Identify which cell holds the provided text, then report its (x, y) central coordinate. 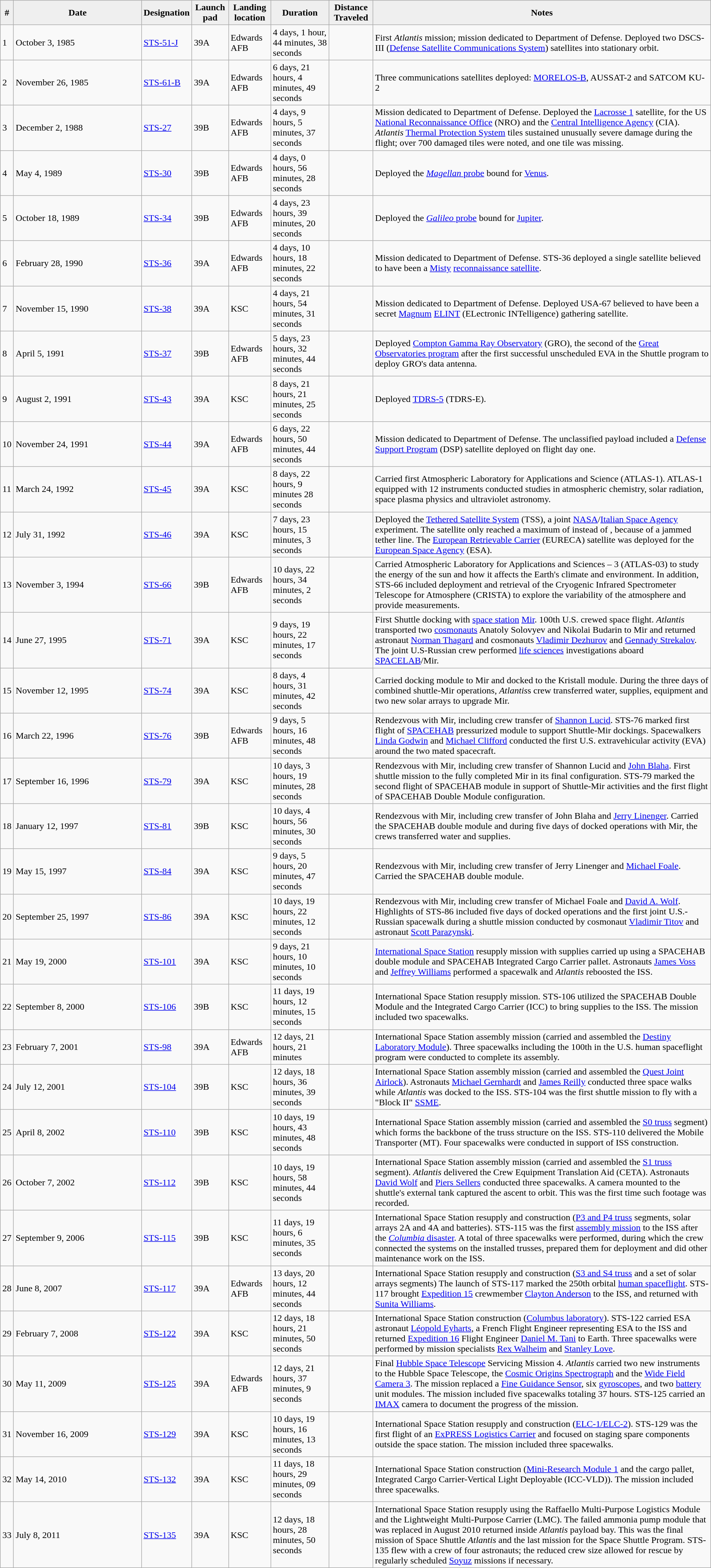
STS-44 (166, 444)
STS-84 (166, 871)
STS-61-B (166, 83)
6 (7, 263)
9 days, 5 hours, 16 minutes, 48 seconds (300, 736)
March 24, 1992 (77, 489)
10 days, 19 hours, 16 minutes, 13 seconds (300, 1434)
July 12, 2001 (77, 1087)
STS-110 (166, 1132)
12 days, 18 hours, 36 minutes, 39 seconds (300, 1087)
September 16, 1996 (77, 781)
STS-46 (166, 534)
5 (7, 218)
STS-34 (166, 218)
STS-51-J (166, 43)
31 (7, 1434)
8 (7, 354)
Deployed TDRS-5 (TDRS-E). (542, 399)
September 9, 2006 (77, 1238)
November 12, 1995 (77, 691)
24 (7, 1087)
18 (7, 826)
12 days, 21 hours, 21 minutes (300, 1047)
15 (7, 691)
10 days, 19 hours, 58 minutes, 44 seconds (300, 1182)
30 (7, 1384)
26 (7, 1182)
12 days, 21 hours, 37 minutes, 9 seconds (300, 1384)
10 days, 4 hours, 56 minutes, 30 seconds (300, 826)
7 days, 23 hours, 15 minutes, 3 seconds (300, 534)
10 days, 19 hours, 43 minutes, 48 seconds (300, 1132)
Deployed the Magellan probe bound for Venus. (542, 173)
11 days, 19 hours, 6 minutes, 35 seconds (300, 1238)
14 (7, 640)
8 days, 4 hours, 31 minutes, 42 seconds (300, 691)
13 (7, 585)
9 days, 5 hours, 20 minutes, 47 seconds (300, 871)
# (7, 13)
Mission dedicated to Department of Defense. STS-36 deployed a single satellite believed to have been a Misty reconnaissance satellite. (542, 263)
STS-30 (166, 173)
1 (7, 43)
STS-27 (166, 128)
Duration (300, 13)
27 (7, 1238)
10 days, 3 hours, 19 minutes, 28 seconds (300, 781)
April 5, 1991 (77, 354)
June 8, 2007 (77, 1288)
September 25, 1997 (77, 916)
STS-86 (166, 916)
November 15, 1990 (77, 308)
STS-112 (166, 1182)
11 days, 19 hours, 12 minutes, 15 seconds (300, 1007)
Launch pad (210, 13)
16 (7, 736)
5 days, 23 hours, 32 minutes, 44 seconds (300, 354)
January 12, 1997 (77, 826)
June 27, 1995 (77, 640)
33 (7, 1535)
STS-43 (166, 399)
STS-74 (166, 691)
August 2, 1991 (77, 399)
STS-45 (166, 489)
19 (7, 871)
9 days, 19 hours, 22 minutes, 17 seconds (300, 640)
March 22, 1996 (77, 736)
February 7, 2001 (77, 1047)
July 31, 1992 (77, 534)
4 days, 0 hours, 56 minutes, 28 seconds (300, 173)
November 3, 1994 (77, 585)
6 days, 21 hours, 4 minutes, 49 seconds (300, 83)
STS-71 (166, 640)
STS-81 (166, 826)
25 (7, 1132)
4 days, 1 hour, 44 minutes, 38 seconds (300, 43)
November 26, 1985 (77, 83)
10 (7, 444)
21 (7, 962)
28 (7, 1288)
October 18, 1989 (77, 218)
STS-79 (166, 781)
STS-98 (166, 1047)
Rendezvous with Mir, including crew transfer of Jerry Linenger and Michael Foale. Carried the SPACEHAB double module. (542, 871)
April 8, 2002 (77, 1132)
February 7, 2008 (77, 1334)
3 (7, 128)
May 11, 2009 (77, 1384)
May 14, 2010 (77, 1480)
STS-122 (166, 1334)
October 3, 1985 (77, 43)
STS-101 (166, 962)
May 19, 2000 (77, 962)
17 (7, 781)
4 (7, 173)
Designation (166, 13)
Distance Traveled (351, 13)
4 days, 23 hours, 39 minutes, 20 seconds (300, 218)
STS-115 (166, 1238)
Landing location (250, 13)
STS-132 (166, 1480)
Three communications satellites deployed: MORELOS-B, AUSSAT-2 and SATCOM KU-2 (542, 83)
11 days, 18 hours, 29 minutes, 09 seconds (300, 1480)
February 28, 1990 (77, 263)
4 days, 9 hours, 5 minutes, 37 seconds (300, 128)
13 days, 20 hours, 12 minutes, 44 seconds (300, 1288)
4 days, 21 hours, 54 minutes, 31 seconds (300, 308)
STS-104 (166, 1087)
22 (7, 1007)
STS-66 (166, 585)
11 (7, 489)
8 days, 21 hours, 21 minutes, 25 seconds (300, 399)
July 8, 2011 (77, 1535)
Notes (542, 13)
12 days, 18 hours, 21 minutes, 50 seconds (300, 1334)
32 (7, 1480)
November 24, 1991 (77, 444)
23 (7, 1047)
Date (77, 13)
November 16, 2009 (77, 1434)
STS-117 (166, 1288)
Mission dedicated to Department of Defense. The unclassified payload included a Defense Support Program (DSP) satellite deployed on flight day one. (542, 444)
STS-37 (166, 354)
9 (7, 399)
STS-36 (166, 263)
20 (7, 916)
29 (7, 1334)
4 days, 10 hours, 18 minutes, 22 seconds (300, 263)
December 2, 1988 (77, 128)
STS-129 (166, 1434)
10 days, 19 hours, 22 minutes, 12 seconds (300, 916)
12 days, 18 hours, 28 minutes, 50 seconds (300, 1535)
9 days, 21 hours, 10 minutes, 10 seconds (300, 962)
September 8, 2000 (77, 1007)
10 days, 22 hours, 34 minutes, 2 seconds (300, 585)
8 days, 22 hours, 9 minutes 28 seconds (300, 489)
STS-76 (166, 736)
October 7, 2002 (77, 1182)
STS-135 (166, 1535)
12 (7, 534)
STS-38 (166, 308)
2 (7, 83)
STS-125 (166, 1384)
STS-106 (166, 1007)
7 (7, 308)
May 15, 1997 (77, 871)
May 4, 1989 (77, 173)
6 days, 22 hours, 50 minutes, 44 seconds (300, 444)
Deployed the Galileo probe bound for Jupiter. (542, 218)
